Return the [X, Y] coordinate for the center point of the cell that contains the specified text.  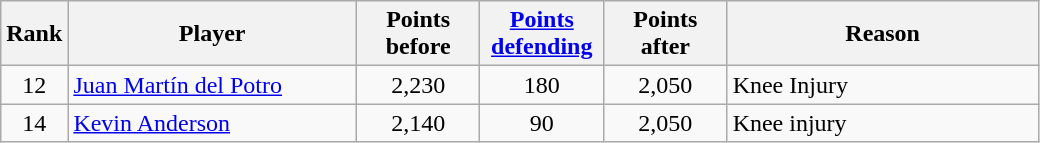
12 [34, 85]
Knee Injury [882, 85]
Points before [418, 34]
Juan Martín del Potro [212, 85]
2,230 [418, 85]
90 [542, 123]
Rank [34, 34]
Kevin Anderson [212, 123]
14 [34, 123]
Reason [882, 34]
180 [542, 85]
2,140 [418, 123]
Points defending [542, 34]
Points after [666, 34]
Knee injury [882, 123]
Player [212, 34]
